Identify which cell holds the provided text, then report its [X, Y] central coordinate. 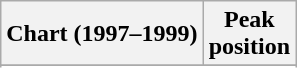
Peakposition [249, 34]
Chart (1997–1999) [102, 34]
